Scan for the cell matching the given text and deliver its [X, Y] coordinate at center. 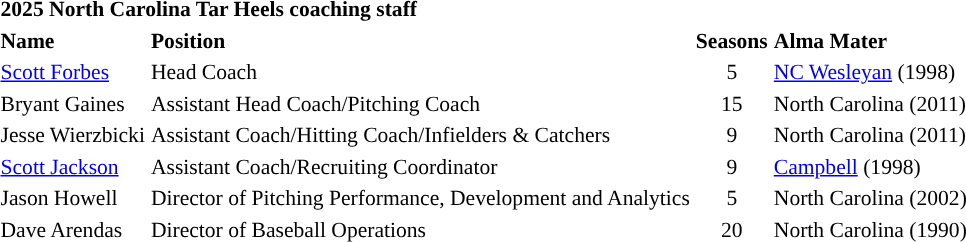
Assistant Head Coach/Pitching Coach [420, 104]
Assistant Coach/Hitting Coach/Infielders & Catchers [420, 135]
Assistant Coach/Recruiting Coordinator [420, 166]
Head Coach [420, 72]
Director of Pitching Performance, Development and Analytics [420, 198]
Position [420, 40]
Seasons [732, 40]
15 [732, 104]
